Locate the cell with the specified text and output its [X, Y] center coordinate. 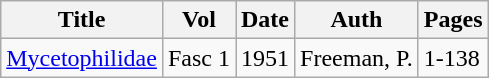
1951 [266, 58]
Fasc 1 [198, 58]
Pages [453, 20]
Title [82, 20]
Auth [357, 20]
Freeman, P. [357, 58]
Mycetophilidae [82, 58]
1-138 [453, 58]
Vol [198, 20]
Date [266, 20]
